Search for the cell housing the specified text and yield its [x, y] center coordinate. 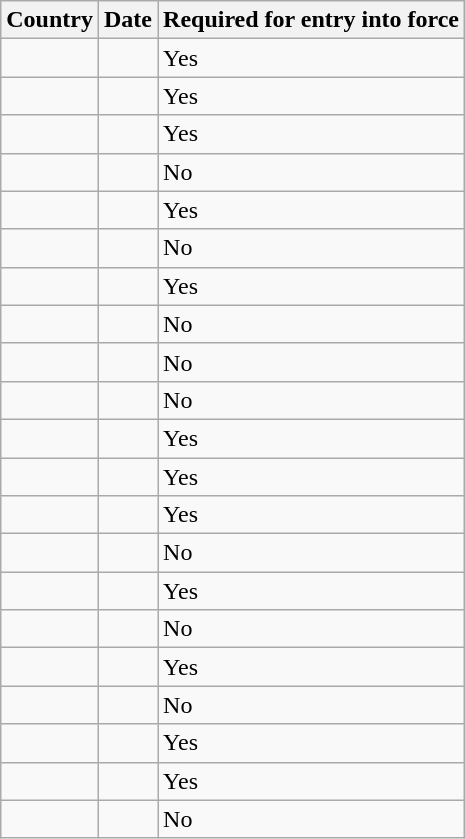
Country [50, 20]
Required for entry into force [312, 20]
Date [128, 20]
